Find where the given text appears and provide that cell's center as (X, Y) coordinate. 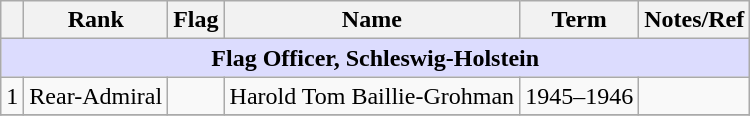
Flag (196, 20)
Rank (96, 20)
Harold Tom Baillie-Grohman (372, 96)
Flag Officer, Schleswig-Holstein (376, 58)
1945–1946 (580, 96)
Notes/Ref (694, 20)
Term (580, 20)
Rear-Admiral (96, 96)
Name (372, 20)
1 (12, 96)
